Pinpoint the cell where the given text exists, returning its [x, y] midpoint coordinate. 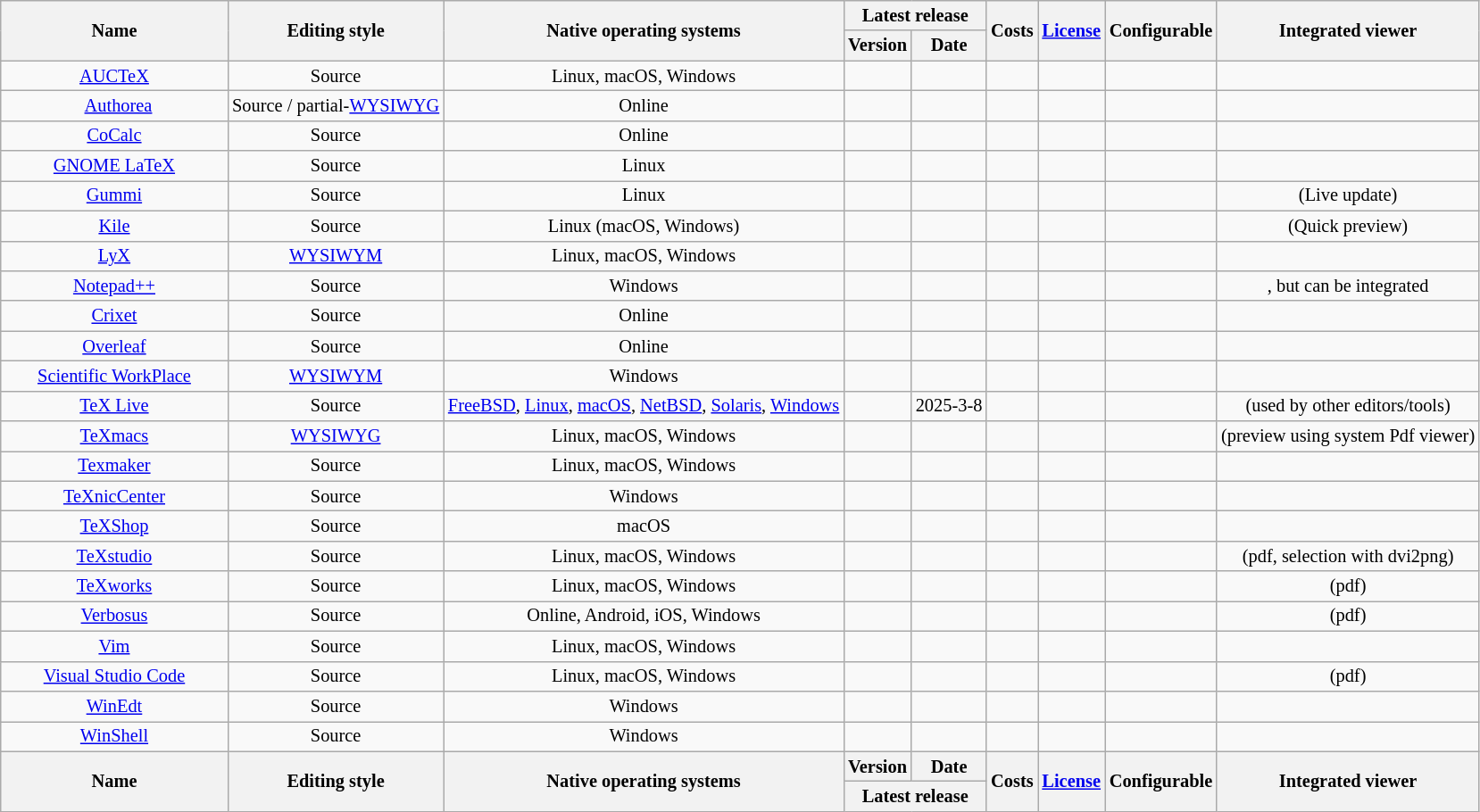
Visual Studio Code [114, 676]
CoCalc [114, 136]
WYSIWYG [336, 436]
TeXstudio [114, 556]
TeXmacs [114, 436]
Scientific WorkPlace [114, 376]
(used by other editors/tools) [1348, 406]
Source / partial-WYSIWYG [336, 105]
Gummi [114, 195]
WinEdt [114, 706]
(Live update) [1348, 195]
AUCTeX [114, 76]
TeXworks [114, 586]
Crixet [114, 316]
TeX Live [114, 406]
Online, Android, iOS, Windows [644, 616]
Vim [114, 646]
Authorea [114, 105]
WinShell [114, 736]
(Quick preview) [1348, 226]
TeXnicCenter [114, 496]
Linux (macOS, Windows) [644, 226]
2025-3-8 [949, 406]
GNOME LaTeX [114, 166]
Overleaf [114, 346]
macOS [644, 526]
TeXShop [114, 526]
Notepad++ [114, 286]
(pdf, selection with dvi2png) [1348, 556]
Texmaker [114, 466]
, but can be integrated [1348, 286]
Kile [114, 226]
LyX [114, 256]
Verbosus [114, 616]
FreeBSD, Linux, macOS, NetBSD, Solaris, Windows [644, 406]
(preview using system Pdf viewer) [1348, 436]
